Find where the given text appears and provide that cell's center as [x, y] coordinate. 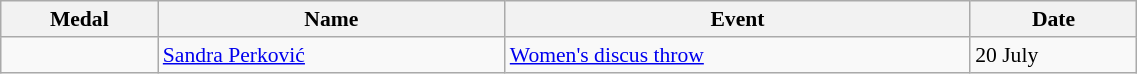
Medal [80, 19]
Women's discus throw [738, 55]
Date [1054, 19]
Name [332, 19]
Event [738, 19]
Sandra Perković [332, 55]
20 July [1054, 55]
